Detect which cell encompasses the target text, then output its (x, y) center coordinate. 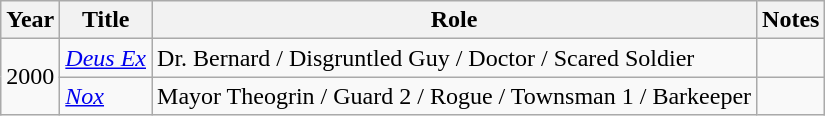
Role (454, 20)
Nox (106, 96)
2000 (30, 77)
Notes (791, 20)
Year (30, 20)
Dr. Bernard / Disgruntled Guy / Doctor / Scared Soldier (454, 58)
Title (106, 20)
Deus Ex (106, 58)
Mayor Theogrin / Guard 2 / Rogue / Townsman 1 / Barkeeper (454, 96)
